Identify which cell holds the provided text, then report its (X, Y) central coordinate. 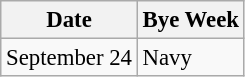
Navy (190, 58)
Date (69, 20)
Bye Week (190, 20)
September 24 (69, 58)
